Determine the [X, Y] coordinate at the center of the cell enclosing the given text.  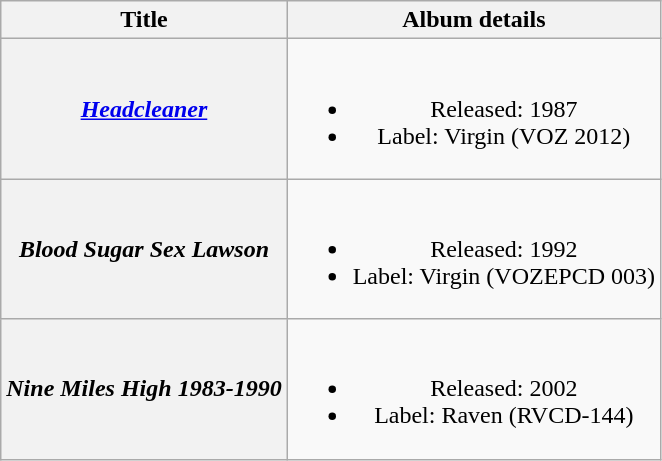
Album details [474, 20]
Title [144, 20]
Blood Sugar Sex Lawson [144, 249]
Released: 1987Label: Virgin (VOZ 2012) [474, 109]
Released: 2002Label: Raven (RVCD-144) [474, 389]
Released: 1992Label: Virgin (VOZEPCD 003) [474, 249]
Nine Miles High 1983-1990 [144, 389]
Headcleaner [144, 109]
